Scan for the cell matching the given text and deliver its (x, y) coordinate at center. 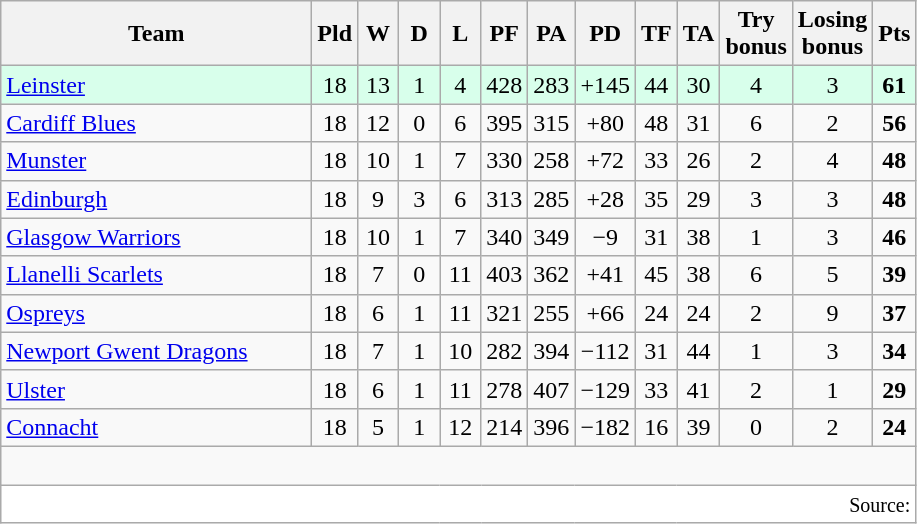
282 (504, 351)
41 (698, 389)
L (460, 34)
+28 (606, 199)
PD (606, 34)
−182 (606, 427)
Connacht (156, 427)
Pld (335, 34)
Llanelli Scarlets (156, 275)
+72 (606, 161)
16 (656, 427)
Pts (894, 34)
Ospreys (156, 313)
403 (504, 275)
45 (656, 275)
PF (504, 34)
TA (698, 34)
362 (552, 275)
Munster (156, 161)
283 (552, 85)
W (378, 34)
349 (552, 237)
Cardiff Blues (156, 123)
428 (504, 85)
−112 (606, 351)
321 (504, 313)
30 (698, 85)
Losing bonus (832, 34)
Newport Gwent Dragons (156, 351)
D (420, 34)
Source: (458, 503)
46 (894, 237)
34 (894, 351)
Leinster (156, 85)
407 (552, 389)
+80 (606, 123)
61 (894, 85)
285 (552, 199)
395 (504, 123)
+41 (606, 275)
37 (894, 313)
315 (552, 123)
35 (656, 199)
214 (504, 427)
Edinburgh (156, 199)
278 (504, 389)
394 (552, 351)
−129 (606, 389)
PA (552, 34)
Try bonus (756, 34)
Ulster (156, 389)
340 (504, 237)
26 (698, 161)
13 (378, 85)
313 (504, 199)
255 (552, 313)
258 (552, 161)
−9 (606, 237)
+66 (606, 313)
396 (552, 427)
Team (156, 34)
+145 (606, 85)
Glasgow Warriors (156, 237)
TF (656, 34)
56 (894, 123)
330 (504, 161)
